Detect which cell encompasses the target text, then output its [x, y] center coordinate. 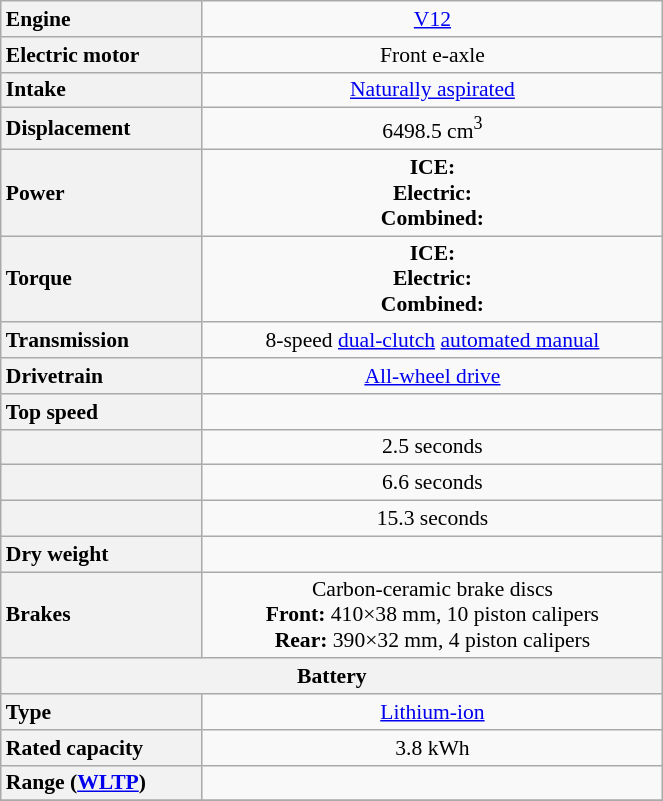
Front e-axle [432, 55]
15.3 seconds [432, 519]
Rated capacity [102, 748]
6498.5 cm3 [432, 128]
Lithium-ion [432, 712]
Top speed [102, 412]
Battery [332, 677]
Power [102, 192]
Displacement [102, 128]
Naturally aspirated [432, 90]
Drivetrain [102, 376]
6.6 seconds [432, 483]
Range (WLTP) [102, 783]
Dry weight [102, 554]
Brakes [102, 616]
Intake [102, 90]
All-wheel drive [432, 376]
8-speed dual-clutch automated manual [432, 341]
Torque [102, 280]
Transmission [102, 341]
2.5 seconds [432, 447]
3.8 kWh [432, 748]
Type [102, 712]
Engine [102, 19]
Electric motor [102, 55]
V12 [432, 19]
Carbon-ceramic brake discsFront: 410×38 mm, 10 piston calipersRear: 390×32 mm, 4 piston calipers [432, 616]
